Return [X, Y] of the center of cell containing provided text 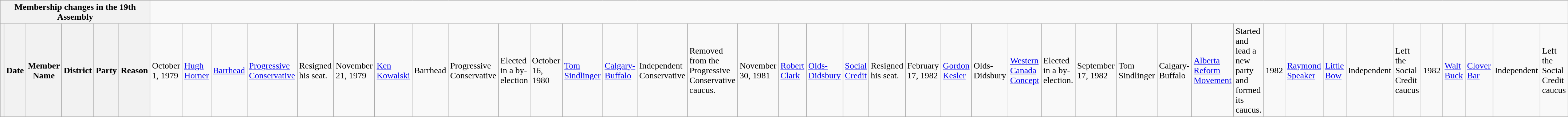
Little Bow [1334, 70]
Clover Bar [1479, 70]
Elected in a by-election. [1058, 70]
Hugh Horner [197, 70]
Gordon Kesler [956, 70]
September 17, 1982 [1096, 70]
Reason [134, 70]
November 30, 1981 [758, 70]
Western Canada Concept [1025, 70]
October 16, 1980 [546, 70]
Party [106, 70]
October 1, 1979 [166, 70]
Walt Buck [1454, 70]
Member Name [44, 70]
Independent Conservative [662, 70]
Alberta Reform Movement [1213, 70]
District [78, 70]
Started and lead a new party and formed its caucus. [1248, 70]
Elected in a by-election [514, 70]
Removed from the Progressive Conservative caucus. [713, 70]
Date [15, 70]
Raymond Speaker [1304, 70]
Membership changes in the 19th Assembly [75, 12]
Ken Kowalski [393, 70]
February 17, 1982 [923, 70]
Robert Clark [792, 70]
Social Credit [856, 70]
November 21, 1979 [354, 70]
